Return [X, Y] of the center of cell containing provided text 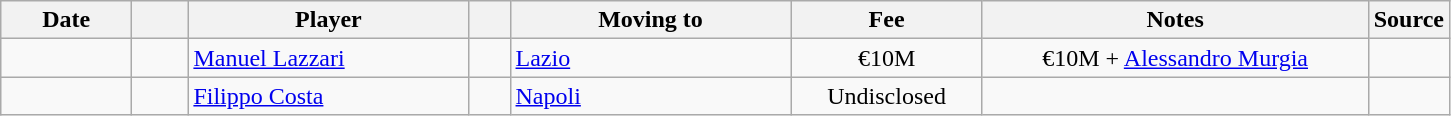
€10M + Alessandro Murgia [1175, 58]
€10M [886, 58]
Fee [886, 20]
Moving to [650, 20]
Date [66, 20]
Napoli [650, 96]
Manuel Lazzari [328, 58]
Source [1408, 20]
Player [328, 20]
Filippo Costa [328, 96]
Lazio [650, 58]
Notes [1175, 20]
Undisclosed [886, 96]
